Pinpoint the cell where the given text exists, returning its (X, Y) midpoint coordinate. 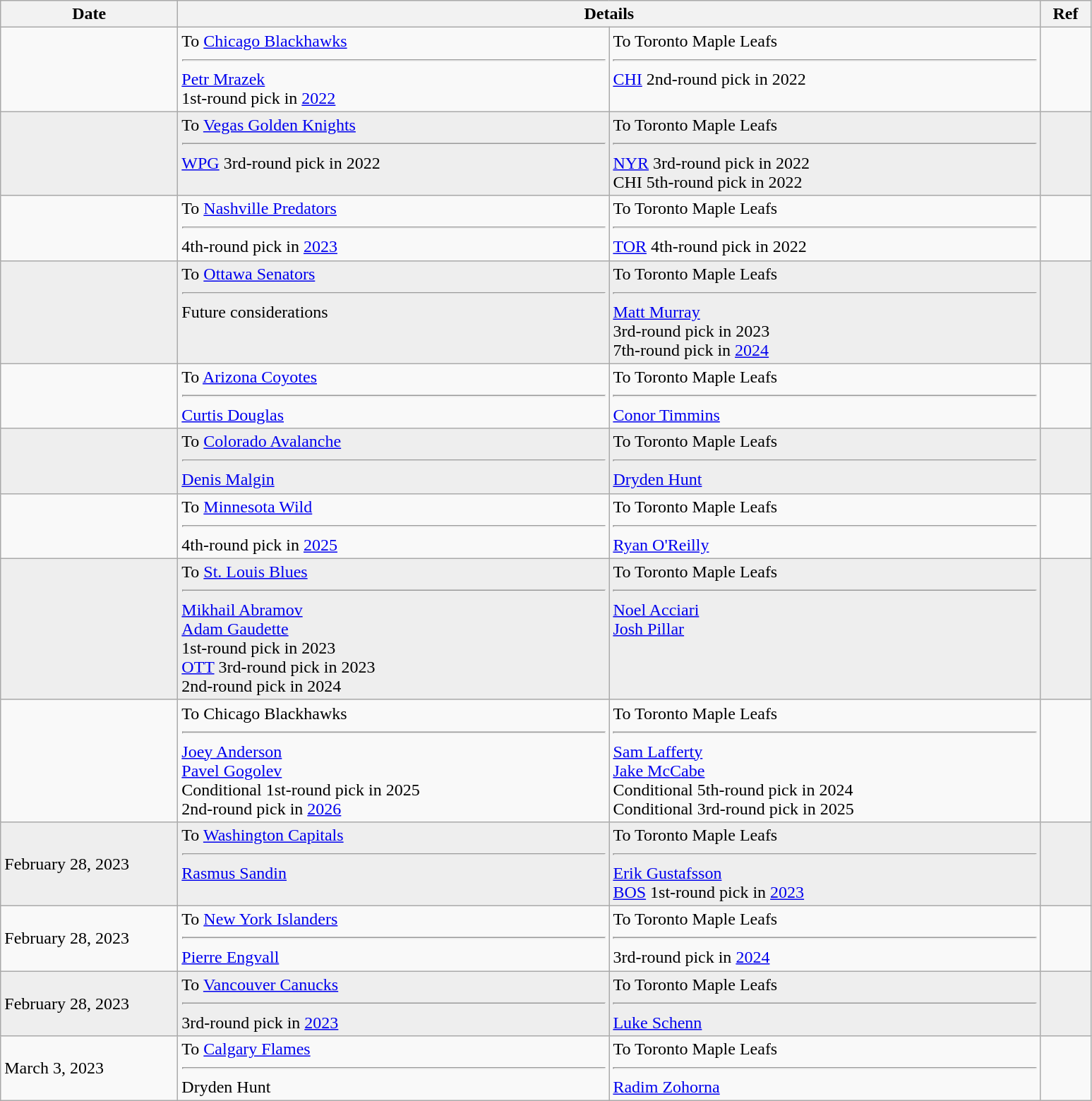
To Nashville Predators4th-round pick in 2023 (394, 228)
To Toronto Maple LeafsRyan O'Reilly (824, 526)
To Toronto Maple LeafsSam LaffertyJake McCabeConditional 5th-round pick in 2024Conditional 3rd-round pick in 2025 (824, 761)
To Toronto Maple Leafs3rd-round pick in 2024 (824, 938)
To Toronto Maple LeafsLuke Schenn (824, 1004)
To Arizona CoyotesCurtis Douglas (394, 396)
To Colorado AvalancheDenis Malgin (394, 461)
Ref (1066, 14)
To Chicago BlackhawksJoey AndersonPavel GogolevConditional 1st-round pick in 20252nd-round pick in 2026 (394, 761)
March 3, 2023 (89, 1069)
To Toronto Maple LeafsNYR 3rd-round pick in 2022CHI 5th-round pick in 2022 (824, 154)
To Calgary FlamesDryden Hunt (394, 1069)
To Toronto Maple LeafsMatt Murray3rd-round pick in 20237th-round pick in 2024 (824, 312)
To Vancouver Canucks3rd-round pick in 2023 (394, 1004)
Details (609, 14)
To New York IslandersPierre Engvall (394, 938)
To Toronto Maple LeafsCHI 2nd-round pick in 2022 (824, 69)
To Toronto Maple LeafsErik GustafssonBOS 1st-round pick in 2023 (824, 864)
To Toronto Maple LeafsNoel AcciariJosh Pillar (824, 629)
To Vegas Golden KnightsWPG 3rd-round pick in 2022 (394, 154)
To Chicago BlackhawksPetr Mrazek1st-round pick in 2022 (394, 69)
To Ottawa SenatorsFuture considerations (394, 312)
To Toronto Maple LeafsConor Timmins (824, 396)
To Minnesota Wild4th-round pick in 2025 (394, 526)
To Toronto Maple LeafsRadim Zohorna (824, 1069)
To Toronto Maple LeafsTOR 4th-round pick in 2022 (824, 228)
To Toronto Maple LeafsDryden Hunt (824, 461)
To St. Louis BluesMikhail AbramovAdam Gaudette1st-round pick in 2023OTT 3rd-round pick in 20232nd-round pick in 2024 (394, 629)
To Washington CapitalsRasmus Sandin (394, 864)
Date (89, 14)
